Scan for the cell matching the given text and deliver its [x, y] coordinate at center. 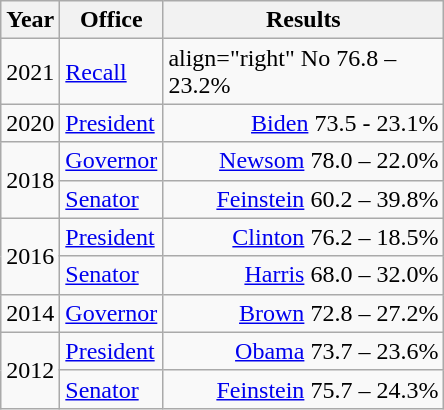
2020 [30, 123]
Office [112, 20]
2016 [30, 256]
align="right" No 76.8 – 23.2% [304, 72]
2014 [30, 313]
Obama 73.7 – 23.6% [304, 351]
Biden 73.5 - 23.1% [304, 123]
2012 [30, 370]
2021 [30, 72]
Clinton 76.2 – 18.5% [304, 237]
2018 [30, 180]
Recall [112, 72]
Year [30, 20]
Harris 68.0 – 32.0% [304, 275]
Feinstein 75.7 – 24.3% [304, 389]
Newsom 78.0 – 22.0% [304, 161]
Brown 72.8 – 27.2% [304, 313]
Feinstein 60.2 – 39.8% [304, 199]
Results [304, 20]
